Pinpoint the cell where the given text exists, returning its (x, y) midpoint coordinate. 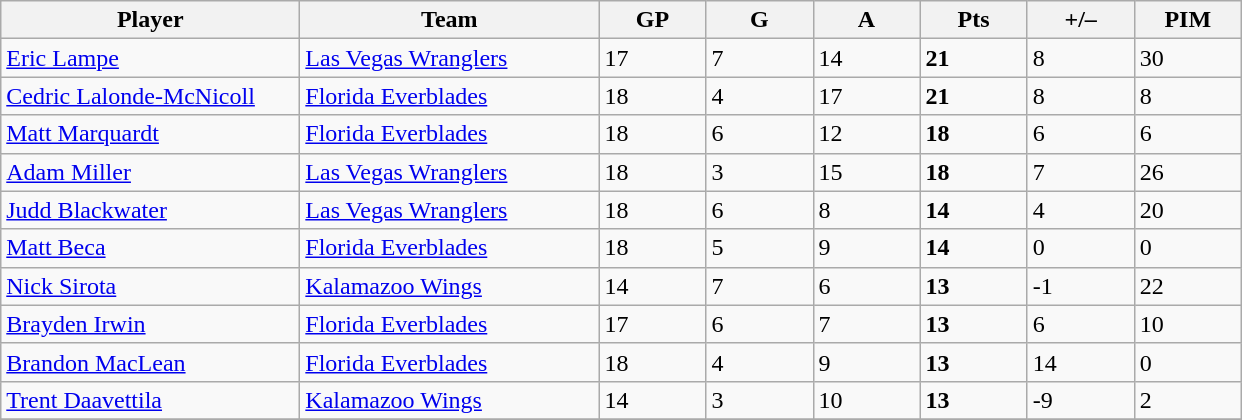
Judd Blackwater (150, 210)
-1 (1080, 286)
A (866, 20)
Adam Miller (150, 172)
-9 (1080, 400)
+/– (1080, 20)
G (760, 20)
PIM (1188, 20)
30 (1188, 58)
5 (760, 248)
Team (450, 20)
Matt Marquardt (150, 134)
Cedric Lalonde-McNicoll (150, 96)
Pts (974, 20)
Eric Lampe (150, 58)
22 (1188, 286)
GP (652, 20)
Brandon MacLean (150, 362)
Brayden Irwin (150, 324)
Nick Sirota (150, 286)
Matt Beca (150, 248)
2 (1188, 400)
Trent Daavettila (150, 400)
Player (150, 20)
26 (1188, 172)
15 (866, 172)
12 (866, 134)
20 (1188, 210)
